Extract the (x, y) coordinate from the center of the cell holding the provided text.  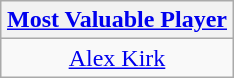
Alex Kirk (116, 58)
Most Valuable Player (116, 20)
